Search for the cell housing the specified text and yield its (X, Y) center coordinate. 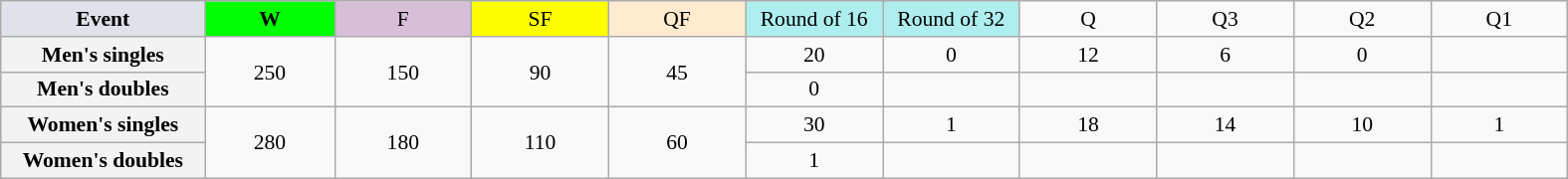
Q3 (1226, 19)
180 (403, 143)
Q1 (1499, 19)
Men's singles (104, 55)
280 (270, 143)
90 (541, 72)
Event (104, 19)
12 (1088, 55)
30 (814, 125)
45 (677, 72)
Round of 16 (814, 19)
10 (1362, 125)
18 (1088, 125)
Women's singles (104, 125)
F (403, 19)
QF (677, 19)
60 (677, 143)
SF (541, 19)
Q2 (1362, 19)
Men's doubles (104, 89)
150 (403, 72)
Q (1088, 19)
110 (541, 143)
6 (1226, 55)
14 (1226, 125)
250 (270, 72)
Round of 32 (951, 19)
Women's doubles (104, 161)
W (270, 19)
20 (814, 55)
